Provide the [X, Y] coordinate of the cell's center where the given text is located.  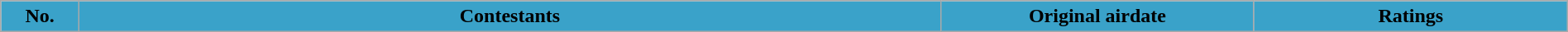
Contestants [509, 16]
Original airdate [1097, 16]
No. [40, 16]
Ratings [1411, 16]
